Determine the [X, Y] coordinate at the center of the cell enclosing the given text.  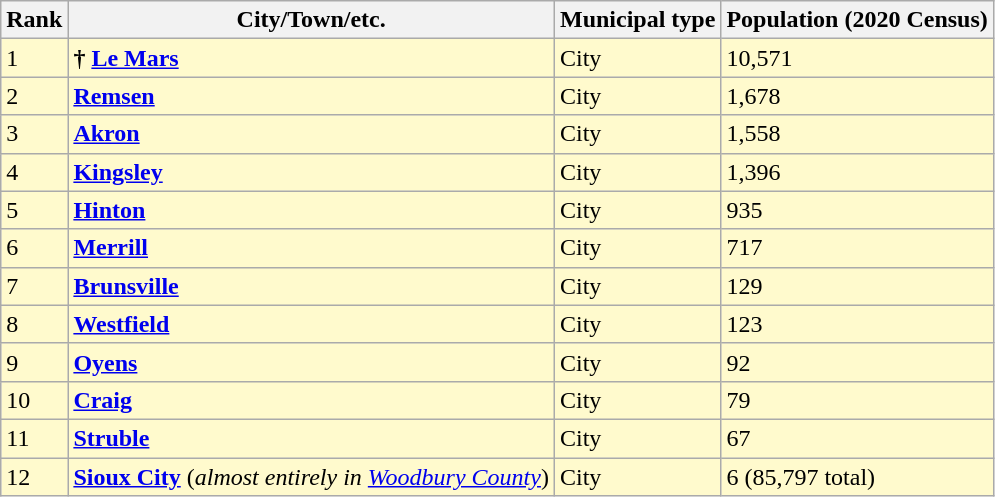
6 [34, 248]
935 [857, 210]
2 [34, 96]
6 (85,797 total) [857, 477]
11 [34, 438]
9 [34, 362]
Municipal type [637, 20]
Kingsley [312, 172]
† Le Mars [312, 58]
67 [857, 438]
Oyens [312, 362]
Hinton [312, 210]
1,558 [857, 134]
12 [34, 477]
4 [34, 172]
8 [34, 324]
Merrill [312, 248]
92 [857, 362]
1 [34, 58]
10,571 [857, 58]
5 [34, 210]
Population (2020 Census) [857, 20]
Brunsville [312, 286]
Remsen [312, 96]
Craig [312, 400]
Westfield [312, 324]
1,678 [857, 96]
7 [34, 286]
3 [34, 134]
129 [857, 286]
717 [857, 248]
Sioux City (almost entirely in Woodbury County) [312, 477]
123 [857, 324]
Rank [34, 20]
1,396 [857, 172]
Struble [312, 438]
79 [857, 400]
Akron [312, 134]
City/Town/etc. [312, 20]
10 [34, 400]
